Locate the cell with the specified text and output its (x, y) center coordinate. 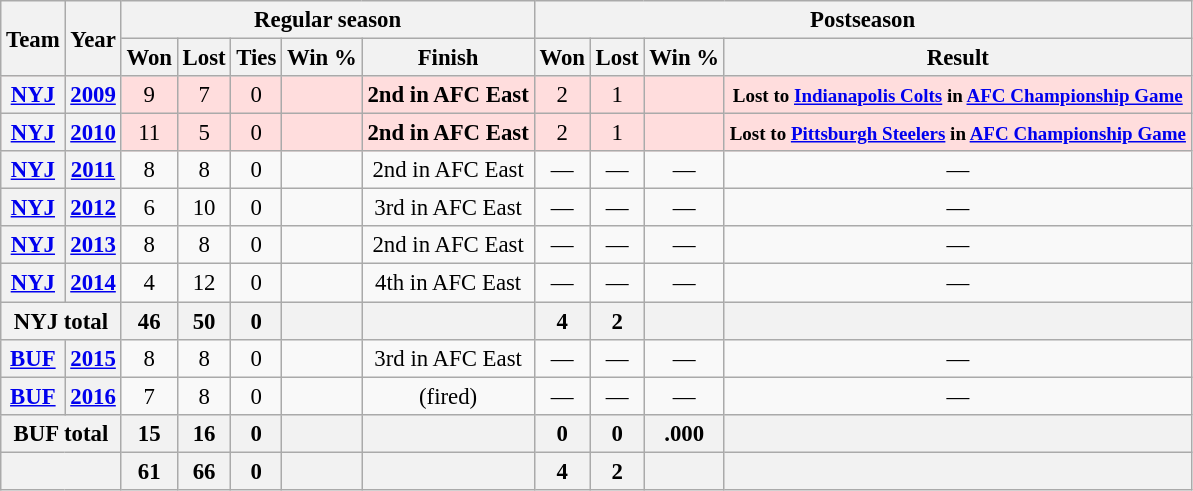
Year (93, 38)
(fired) (448, 396)
50 (204, 321)
2010 (93, 133)
Postseason (862, 20)
66 (204, 471)
11 (149, 133)
10 (204, 208)
2016 (93, 396)
2009 (93, 95)
16 (204, 433)
Regular season (328, 20)
Finish (448, 58)
2014 (93, 283)
2015 (93, 358)
2012 (93, 208)
9 (149, 95)
Lost to Pittsburgh Steelers in AFC Championship Game (958, 133)
61 (149, 471)
BUF total (61, 433)
Ties (256, 58)
15 (149, 433)
Lost to Indianapolis Colts in AFC Championship Game (958, 95)
4th in AFC East (448, 283)
5 (204, 133)
NYJ total (61, 321)
2011 (93, 170)
46 (149, 321)
Result (958, 58)
2013 (93, 245)
12 (204, 283)
6 (149, 208)
Team (33, 38)
.000 (684, 433)
